Return (X, Y) of the center of cell containing provided text 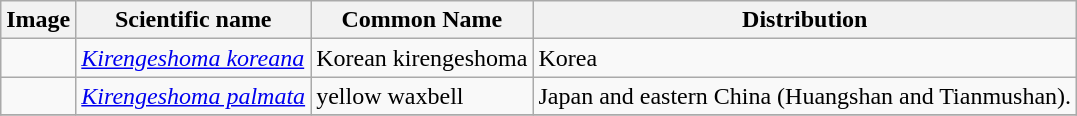
Korean kirengeshoma (422, 58)
Kirengeshoma palmata (194, 96)
Scientific name (194, 20)
yellow waxbell (422, 96)
Japan and eastern China (Huangshan and Tianmushan). (805, 96)
Kirengeshoma koreana (194, 58)
Image (38, 20)
Korea (805, 58)
Distribution (805, 20)
Common Name (422, 20)
